Search for the cell housing the specified text and yield its [X, Y] center coordinate. 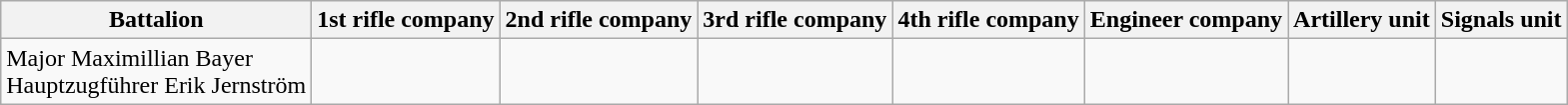
Engineer company [1185, 20]
1st rifle company [406, 20]
2nd rifle company [599, 20]
Battalion [156, 20]
3rd rifle company [795, 20]
Major Maximillian BayerHauptzugführer Erik Jernström [156, 72]
Artillery unit [1362, 20]
Signals unit [1501, 20]
4th rifle company [988, 20]
